Return the (x, y) coordinate for the center point of the cell that contains the specified text.  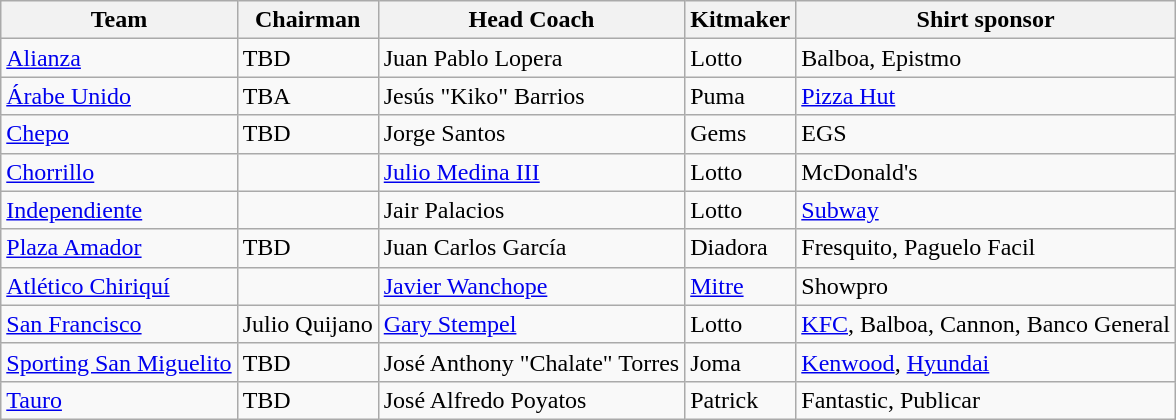
Javier Wanchope (531, 286)
Joma (740, 362)
Jorge Santos (531, 134)
McDonald's (986, 172)
TBA (308, 96)
Árabe Unido (119, 96)
Gems (740, 134)
Subway (986, 210)
Balboa, Epistmo (986, 58)
Sporting San Miguelito (119, 362)
Patrick (740, 400)
Mitre (740, 286)
Diadora (740, 248)
Chairman (308, 20)
José Alfredo Poyatos (531, 400)
Jair Palacios (531, 210)
Julio Medina III (531, 172)
Juan Pablo Lopera (531, 58)
Gary Stempel (531, 324)
Independiente (119, 210)
Shirt sponsor (986, 20)
José Anthony "Chalate" Torres (531, 362)
Jesús "Kiko" Barrios (531, 96)
KFC, Balboa, Cannon, Banco General (986, 324)
Team (119, 20)
EGS (986, 134)
Juan Carlos García (531, 248)
Tauro (119, 400)
Alianza (119, 58)
Fresquito, Paguelo Facil (986, 248)
Kenwood, Hyundai (986, 362)
Plaza Amador (119, 248)
Pizza Hut (986, 96)
Chepo (119, 134)
Fantastic, Publicar (986, 400)
Head Coach (531, 20)
Puma (740, 96)
Kitmaker (740, 20)
Julio Quijano (308, 324)
Showpro (986, 286)
Atlético Chiriquí (119, 286)
San Francisco (119, 324)
Chorrillo (119, 172)
